Extract the (X, Y) coordinate from the center of the cell holding the provided text.  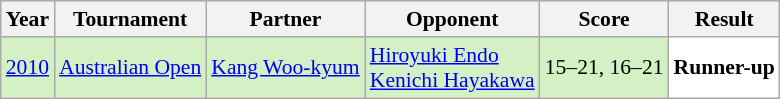
Score (604, 19)
Hiroyuki Endo Kenichi Hayakawa (452, 68)
15–21, 16–21 (604, 68)
Result (724, 19)
Kang Woo-kyum (285, 68)
Runner-up (724, 68)
Tournament (130, 19)
Opponent (452, 19)
Partner (285, 19)
Australian Open (130, 68)
2010 (28, 68)
Year (28, 19)
